Return (x, y) of the center of cell containing provided text 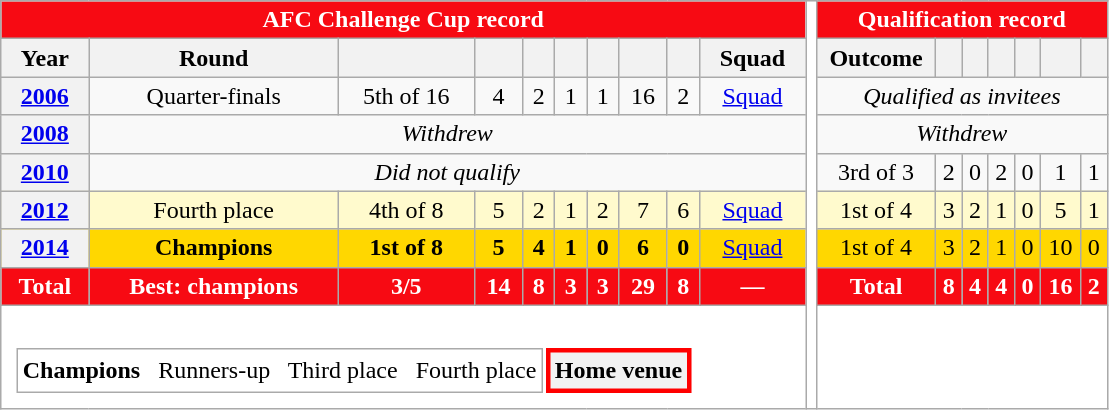
Fourth place (214, 210)
Qualification record (962, 20)
1st of 8 (406, 248)
2008 (45, 134)
Outcome (876, 58)
Champions (214, 248)
3/5 (406, 286)
AFC Challenge Cup record (404, 20)
Best: champions (214, 286)
Home venue (619, 371)
14 (498, 286)
Quarter-finals (214, 96)
Year (45, 58)
2014 (45, 248)
— (752, 286)
10 (1061, 248)
2006 (45, 96)
2012 (45, 210)
Qualified as invitees (962, 96)
4th of 8 (406, 210)
5th of 16 (406, 96)
29 (644, 286)
7 (644, 210)
Champions Runners-up Third place Fourth place (279, 371)
Did not qualify (448, 172)
3rd of 3 (876, 172)
Champions Runners-up Third place Fourth place Home venue (404, 357)
2010 (45, 172)
Round (214, 58)
